For the text-containing cell, return its midpoint in [X, Y] coordinate format. 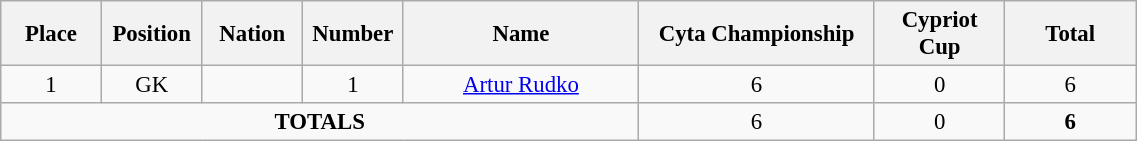
Place [52, 34]
Total [1070, 34]
Cypriot Cup [940, 34]
Number [354, 34]
Position [152, 34]
GK [152, 85]
Name [521, 34]
TOTALS [320, 122]
Nation [252, 34]
Cyta Championship [757, 34]
Artur Rudko [521, 85]
